Scan for the cell matching the given text and deliver its (x, y) coordinate at center. 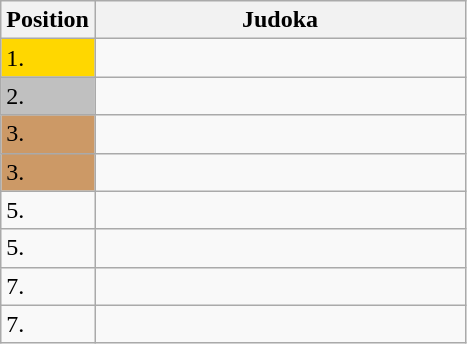
Judoka (280, 20)
2. (48, 96)
1. (48, 58)
Position (48, 20)
